Search for the cell housing the specified text and yield its [x, y] center coordinate. 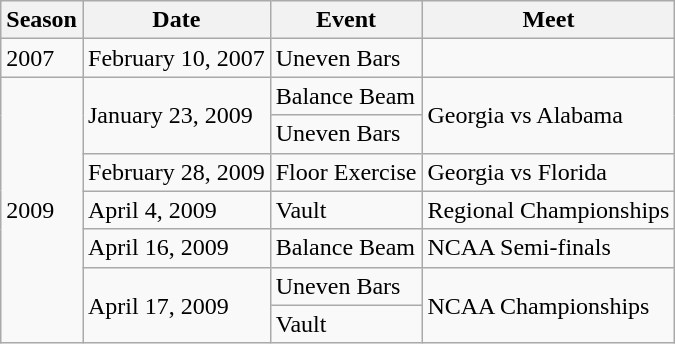
April 16, 2009 [176, 248]
January 23, 2009 [176, 115]
April 17, 2009 [176, 305]
NCAA Championships [548, 305]
Date [176, 20]
2007 [42, 58]
2009 [42, 210]
NCAA Semi-finals [548, 248]
Regional Championships [548, 210]
Georgia vs Alabama [548, 115]
February 28, 2009 [176, 172]
Meet [548, 20]
Georgia vs Florida [548, 172]
April 4, 2009 [176, 210]
February 10, 2007 [176, 58]
Floor Exercise [346, 172]
Event [346, 20]
Season [42, 20]
